Return (x, y) of the center of cell containing provided text 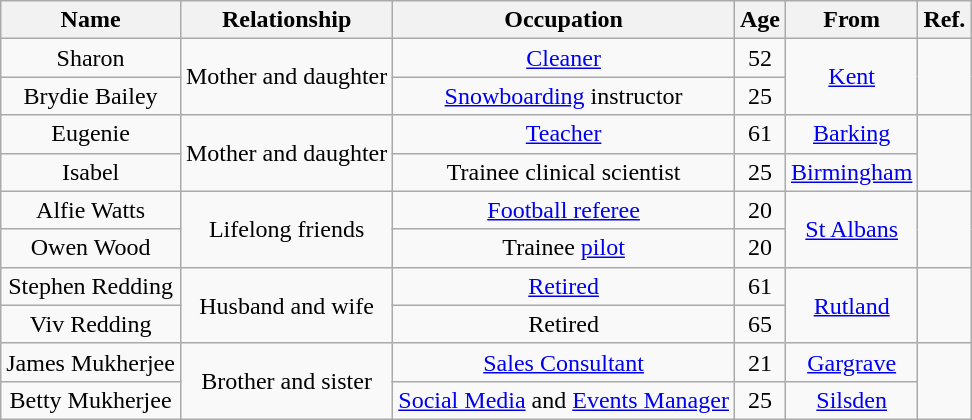
Kent (851, 77)
Name (91, 20)
Teacher (564, 134)
52 (760, 58)
Rutland (851, 305)
James Mukherjee (91, 362)
Stephen Redding (91, 286)
St Albans (851, 229)
Ref. (944, 20)
Birmingham (851, 172)
Sharon (91, 58)
Owen Wood (91, 248)
Snowboarding instructor (564, 96)
From (851, 20)
Brydie Bailey (91, 96)
Barking (851, 134)
Sales Consultant (564, 362)
21 (760, 362)
Relationship (286, 20)
Silsden (851, 400)
Lifelong friends (286, 229)
Age (760, 20)
Husband and wife (286, 305)
Viv Redding (91, 324)
Betty Mukherjee (91, 400)
Gargrave (851, 362)
Alfie Watts (91, 210)
Isabel (91, 172)
Football referee (564, 210)
Trainee clinical scientist (564, 172)
65 (760, 324)
Cleaner (564, 58)
Trainee pilot (564, 248)
Eugenie (91, 134)
Brother and sister (286, 381)
Occupation (564, 20)
Social Media and Events Manager (564, 400)
